Output the (X, Y) coordinate of the center of the cell containing the given text.  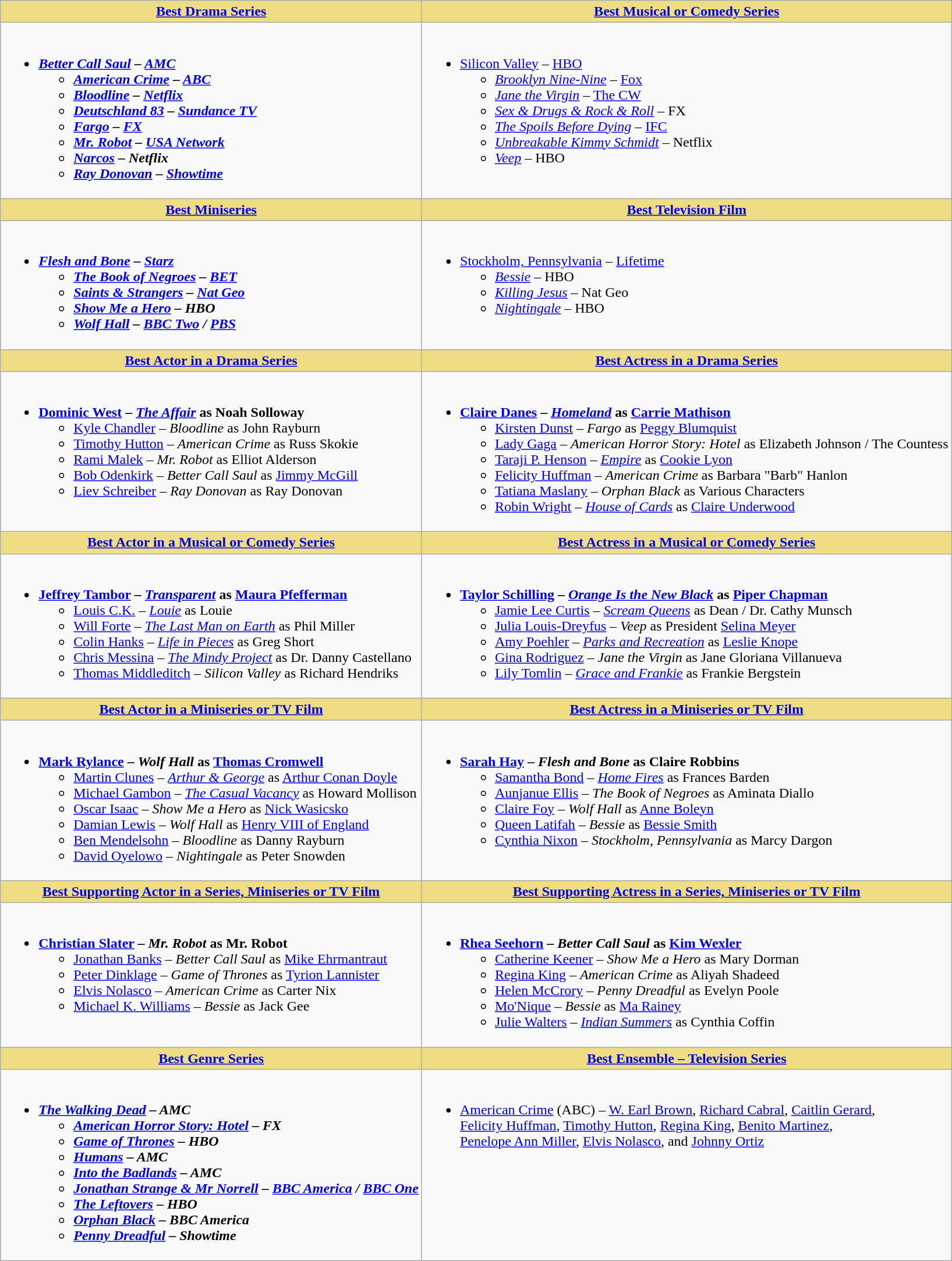
Best Actor in a Miniseries or TV Film (211, 709)
Best Actor in a Musical or Comedy Series (211, 543)
Best Actress in a Drama Series (686, 360)
Best Genre Series (211, 1058)
Best Actress in a Musical or Comedy Series (686, 543)
Stockholm, Pennsylvania – LifetimeBessie – HBOKilling Jesus – Nat GeoNightingale – HBO (686, 285)
Best Supporting Actor in a Series, Miniseries or TV Film (211, 891)
Best Actor in a Drama Series (211, 360)
Best Supporting Actress in a Series, Miniseries or TV Film (686, 891)
Best Drama Series (211, 12)
Best Musical or Comedy Series (686, 12)
Best Miniseries (211, 210)
Best Ensemble – Television Series (686, 1058)
Flesh and Bone – StarzThe Book of Negroes – BETSaints & Strangers – Nat GeoShow Me a Hero – HBOWolf Hall – BBC Two / PBS (211, 285)
Best Television Film (686, 210)
Best Actress in a Miniseries or TV Film (686, 709)
